Search for the cell housing the specified text and yield its (x, y) center coordinate. 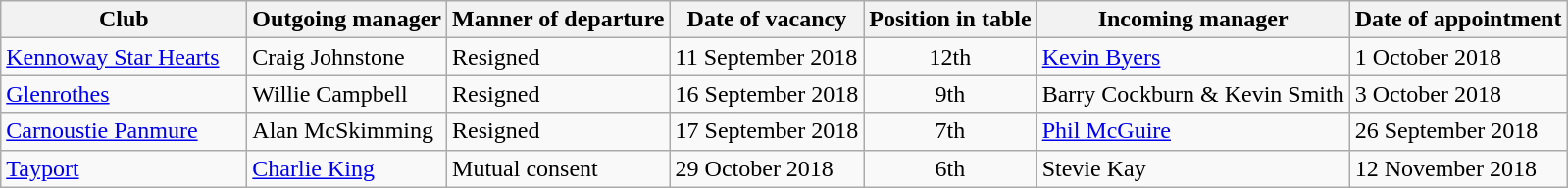
Stevie Kay (1192, 168)
Position in table (950, 20)
Outgoing manager (347, 20)
7th (950, 131)
Kevin Byers (1192, 57)
Phil McGuire (1192, 131)
12 November 2018 (1458, 168)
12th (950, 57)
Alan McSkimming (347, 131)
16 September 2018 (767, 94)
29 October 2018 (767, 168)
1 October 2018 (1458, 57)
Club (124, 20)
Kennoway Star Hearts (124, 57)
Carnoustie Panmure (124, 131)
Mutual consent (559, 168)
11 September 2018 (767, 57)
6th (950, 168)
Date of vacancy (767, 20)
Tayport (124, 168)
Manner of departure (559, 20)
Charlie King (347, 168)
9th (950, 94)
26 September 2018 (1458, 131)
Date of appointment (1458, 20)
17 September 2018 (767, 131)
Incoming manager (1192, 20)
Willie Campbell (347, 94)
Glenrothes (124, 94)
Barry Cockburn & Kevin Smith (1192, 94)
Craig Johnstone (347, 57)
3 October 2018 (1458, 94)
